Extract the (X, Y) coordinate from the center of the cell holding the provided text.  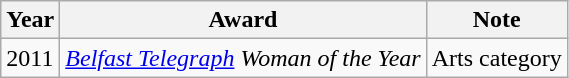
Belfast Telegraph Woman of the Year (243, 58)
Arts category (496, 58)
2011 (30, 58)
Award (243, 20)
Note (496, 20)
Year (30, 20)
